Scan for the cell matching the given text and deliver its [X, Y] coordinate at center. 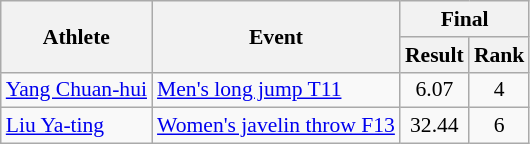
4 [500, 90]
32.44 [434, 126]
6.07 [434, 90]
Athlete [76, 36]
Women's javelin throw F13 [276, 126]
Yang Chuan-hui [76, 90]
6 [500, 126]
Result [434, 55]
Liu Ya-ting [76, 126]
Rank [500, 55]
Men's long jump T11 [276, 90]
Final [464, 19]
Event [276, 36]
